Capture the cell that displays the provided text and extract its (X, Y) central coordinate. 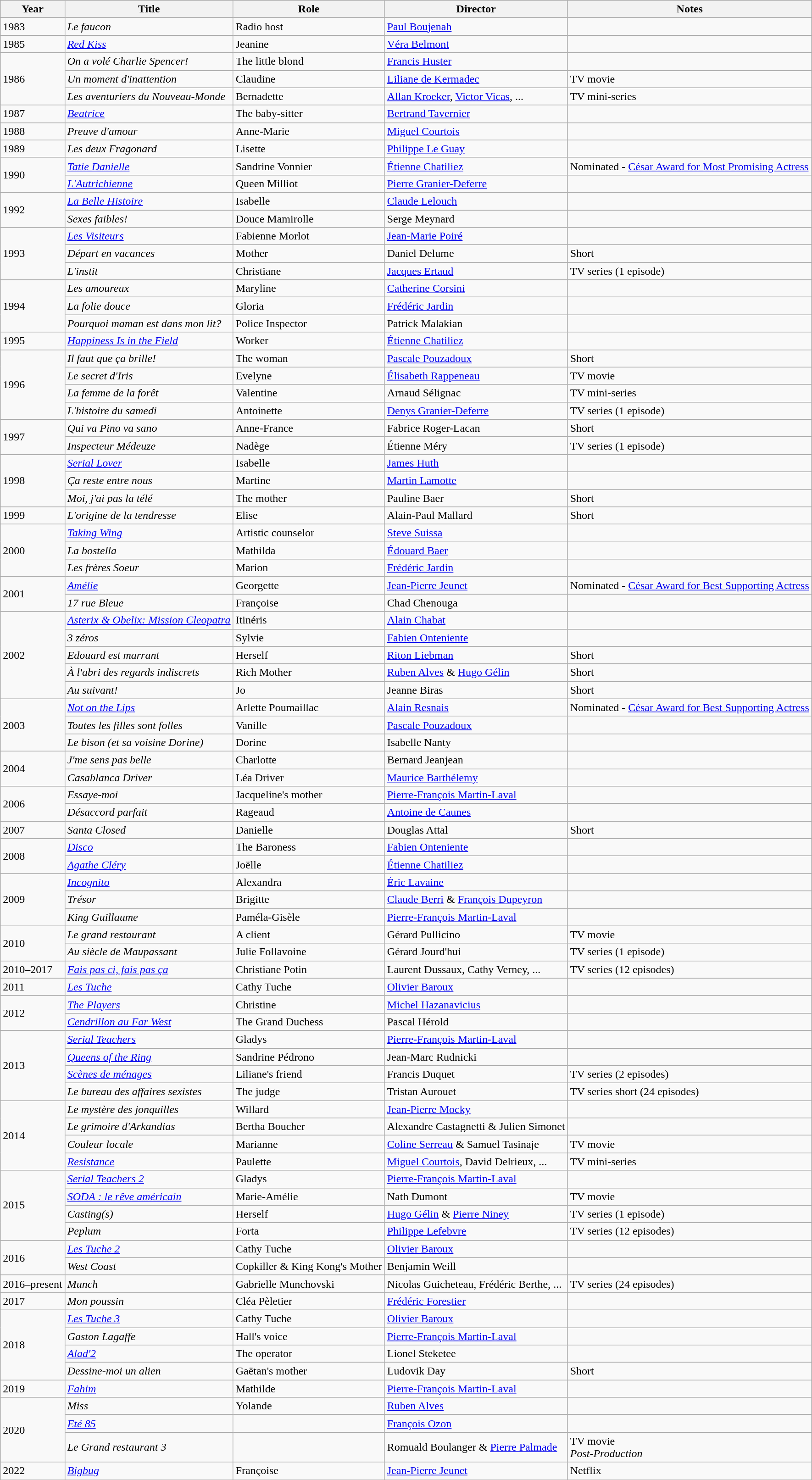
Michel Hazanavicius (476, 1004)
James Huth (476, 463)
Ça reste entre nous (149, 480)
L'origine de la tendresse (149, 516)
1987 (33, 114)
1993 (33, 254)
Toutes les filles sont folles (149, 725)
Serial Teachers (149, 1039)
Douce Mamirolle (309, 219)
Patrick Malakian (476, 323)
Nominated - César Award for Most Promising Actress (690, 166)
West Coast (149, 1266)
Yolande (309, 1406)
Inspecteur Médeuze (149, 445)
Alad'2 (149, 1354)
Hall's voice (309, 1336)
L'Autrichienne (149, 184)
Lionel Steketee (476, 1354)
Netflix (690, 1471)
Evelyne (309, 376)
Fahim (149, 1389)
Chad Chenouga (476, 603)
2018 (33, 1345)
Claudine (309, 79)
La folie douce (149, 306)
Gérard Pullicino (476, 935)
Scènes de ménages (149, 1074)
Christine (309, 1004)
Les deux Fragonard (149, 149)
Anne-France (309, 428)
Liliane's friend (309, 1074)
Allan Kroeker, Victor Vicas, ... (476, 96)
Queens of the Ring (149, 1057)
Queen Milliot (309, 184)
Denys Granier-Deferre (476, 411)
King Guillaume (149, 917)
Coline Serreau & Samuel Tasinaje (476, 1144)
Arnaud Sélignac (476, 393)
J'me sens pas belle (149, 760)
Red Kiss (149, 44)
Alain Resnais (476, 707)
Casablanca Driver (149, 778)
Francis Huster (476, 61)
Édouard Baer (476, 551)
Jean-Marie Poiré (476, 236)
Disco (149, 847)
Au suivant! (149, 690)
Maryline (309, 289)
Le faucon (149, 27)
2012 (33, 1013)
Marianne (309, 1144)
Mon poussin (149, 1301)
Bernard Jeanjean (476, 760)
2015 (33, 1205)
Radio host (309, 27)
Mathilde (309, 1389)
Casting(s) (149, 1214)
Jeanine (309, 44)
1999 (33, 516)
Gaëtan's mother (309, 1371)
Claude Lelouch (476, 201)
Lisette (309, 149)
Désaccord parfait (149, 812)
Copkiller & King Kong's Mother (309, 1266)
2003 (33, 725)
Brigitte (309, 900)
Isabelle Nanty (476, 742)
Jo (309, 690)
Pascal Hérold (476, 1022)
Fabienne Morlot (309, 236)
Resistance (149, 1162)
Le Grand restaurant 3 (149, 1447)
Au siècle de Maupassant (149, 952)
Steve Suissa (476, 533)
Notes (690, 9)
Elise (309, 516)
1994 (33, 306)
Forta (309, 1231)
2007 (33, 830)
Jacqueline's mother (309, 795)
Arlette Poumaillac (309, 707)
The Players (149, 1004)
The mother (309, 498)
17 rue Bleue (149, 603)
Essaye-moi (149, 795)
2016–present (33, 1284)
Role (309, 9)
2013 (33, 1065)
Sexes faibles! (149, 219)
On a volé Charlie Spencer! (149, 61)
Éric Lavaine (476, 882)
TV series short (24 episodes) (690, 1092)
Le grimoire d'Arkandias (149, 1127)
Bertha Boucher (309, 1127)
Pourquoi maman est dans mon lit? (149, 323)
2017 (33, 1301)
Léa Driver (309, 778)
2016 (33, 1257)
Director (476, 9)
Martin Lamotte (476, 480)
La Belle Histoire (149, 201)
Serge Meynard (476, 219)
Douglas Attal (476, 830)
Ludovik Day (476, 1371)
Paulette (309, 1162)
Title (149, 9)
Maurice Barthélemy (476, 778)
TV series (2 episodes) (690, 1074)
2014 (33, 1135)
Jeanne Biras (476, 690)
Philippe Le Guay (476, 149)
Étienne Méry (476, 445)
Santa Closed (149, 830)
Riton Liebman (476, 655)
Liliane de Kermadec (476, 79)
Georgette (309, 585)
2011 (33, 987)
1997 (33, 437)
Benjamin Weill (476, 1266)
2009 (33, 900)
Miss (149, 1406)
Mother (309, 254)
Claude Berri & François Dupeyron (476, 900)
Qui va Pino va sano (149, 428)
The little blond (309, 61)
Police Inspector (309, 323)
Marie-Amélie (309, 1196)
La bostella (149, 551)
Ruben Alves & Hugo Gélin (476, 673)
Pierre Granier-Deferre (476, 184)
Les Tuche (149, 987)
2000 (33, 551)
A client (309, 935)
Dessine-moi un alien (149, 1371)
Gabrielle Munchovski (309, 1284)
Valentine (309, 393)
The baby-sitter (309, 114)
Alexandra (309, 882)
Moi, j'ai pas la télé (149, 498)
The woman (309, 358)
1998 (33, 480)
Le secret d'Iris (149, 376)
Tatie Danielle (149, 166)
2002 (33, 655)
Bernadette (309, 96)
1992 (33, 210)
TV moviePost-Production (690, 1447)
Dorine (309, 742)
Sylvie (309, 638)
The operator (309, 1354)
Itinéris (309, 620)
Jean-Marc Rudnicki (476, 1057)
Anne-Marie (309, 131)
Asterix & Obelix: Mission Cleopatra (149, 620)
Ruben Alves (476, 1406)
TV series (24 episodes) (690, 1284)
Bertrand Tavernier (476, 114)
Gaston Lagaffe (149, 1336)
1986 (33, 79)
Romuald Boulanger & Pierre Palmade (476, 1447)
Miguel Courtois, David Delrieux, ... (476, 1162)
Le bureau des affaires sexistes (149, 1092)
Paul Boujenah (476, 27)
Christiane (309, 271)
2019 (33, 1389)
Élisabeth Rappeneau (476, 376)
Catherine Corsini (476, 289)
Philippe Lefebvre (476, 1231)
Daniel Delume (476, 254)
Fabrice Roger-Lacan (476, 428)
Les Visiteurs (149, 236)
Agathe Cléry (149, 865)
Le bison (et sa voisine Dorine) (149, 742)
Amélie (149, 585)
2010–2017 (33, 969)
1989 (33, 149)
La femme de la forêt (149, 393)
Il faut que ça brille! (149, 358)
À l'abri des regards indiscrets (149, 673)
Frédéric Forestier (476, 1301)
Munch (149, 1284)
1985 (33, 44)
Le mystère des jonquilles (149, 1109)
Les Tuche 2 (149, 1249)
Alain-Paul Mallard (476, 516)
Gérard Jourd'hui (476, 952)
1995 (33, 341)
Pauline Baer (476, 498)
1996 (33, 384)
Danielle (309, 830)
Edouard est marrant (149, 655)
The Baroness (309, 847)
Mathilda (309, 551)
Cléa Pèletier (309, 1301)
Jacques Ertaud (476, 271)
Beatrice (149, 114)
Christiane Potin (309, 969)
1988 (33, 131)
Jean-Pierre Mocky (476, 1109)
Artistic counselor (309, 533)
Alexandre Castagnetti & Julien Simonet (476, 1127)
Not on the Lips (149, 707)
Vanille (309, 725)
2008 (33, 856)
Tristan Aurouet (476, 1092)
2006 (33, 804)
The judge (309, 1092)
Paméla-Gisèle (309, 917)
Les aventuriers du Nouveau-Monde (149, 96)
L'instit (149, 271)
Bigbug (149, 1471)
Antoine de Caunes (476, 812)
Incognito (149, 882)
2004 (33, 768)
3 zéros (149, 638)
Willard (309, 1109)
Les frères Soeur (149, 568)
Les Tuche 3 (149, 1319)
Départ en vacances (149, 254)
Véra Belmont (476, 44)
Francis Duquet (476, 1074)
Le grand restaurant (149, 935)
2020 (33, 1430)
Nadège (309, 445)
Charlotte (309, 760)
Peplum (149, 1231)
2022 (33, 1471)
Miguel Courtois (476, 131)
Hugo Gélin & Pierre Niney (476, 1214)
L'histoire du samedi (149, 411)
SODA : le rêve américain (149, 1196)
The Grand Duchess (309, 1022)
Antoinette (309, 411)
Sandrine Pédrono (309, 1057)
2001 (33, 594)
Alain Chabat (476, 620)
2010 (33, 943)
Trésor (149, 900)
Julie Follavoine (309, 952)
Martine (309, 480)
Un moment d'inattention (149, 79)
Eté 85 (149, 1424)
Preuve d'amour (149, 131)
François Ozon (476, 1424)
Serial Teachers 2 (149, 1179)
Les amoureux (149, 289)
Nicolas Guicheteau, Frédéric Berthe, ... (476, 1284)
Serial Lover (149, 463)
Worker (309, 341)
Laurent Dussaux, Cathy Verney, ... (476, 969)
Rich Mother (309, 673)
Gloria (309, 306)
Happiness Is in the Field (149, 341)
Year (33, 9)
Rageaud (309, 812)
Joëlle (309, 865)
Fais pas ci, fais pas ça (149, 969)
1983 (33, 27)
Sandrine Vonnier (309, 166)
Taking Wing (149, 533)
Cendrillon au Far West (149, 1022)
1990 (33, 175)
Marion (309, 568)
Nath Dumont (476, 1196)
Couleur locale (149, 1144)
